Detect which cell encompasses the target text, then output its (X, Y) center coordinate. 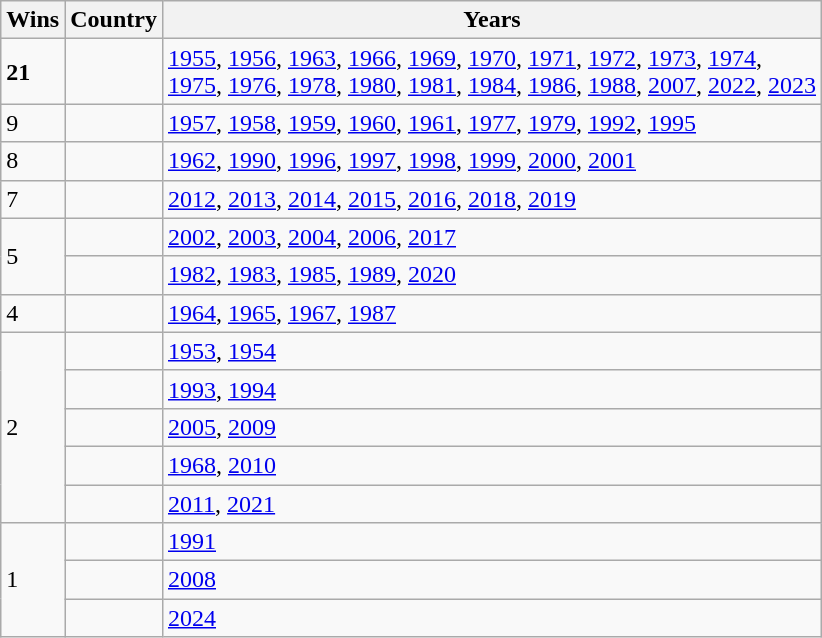
1964, 1965, 1967, 1987 (492, 313)
1991 (492, 542)
4 (33, 313)
5 (33, 256)
Years (492, 20)
8 (33, 161)
Country (114, 20)
2024 (492, 618)
1968, 2010 (492, 465)
21 (33, 72)
2002, 2003, 2004, 2006, 2017 (492, 237)
1993, 1994 (492, 389)
7 (33, 199)
1962, 1990, 1996, 1997, 1998, 1999, 2000, 2001 (492, 161)
1957, 1958, 1959, 1960, 1961, 1977, 1979, 1992, 1995 (492, 123)
2012, 2013, 2014, 2015, 2016, 2018, 2019 (492, 199)
1 (33, 580)
1955, 1956, 1963, 1966, 1969, 1970, 1971, 1972, 1973, 1974, 1975, 1976, 1978, 1980, 1981, 1984, 1986, 1988, 2007, 2022, 2023 (492, 72)
Wins (33, 20)
2 (33, 427)
1953, 1954 (492, 351)
2008 (492, 580)
2005, 2009 (492, 427)
1982, 1983, 1985, 1989, 2020 (492, 275)
9 (33, 123)
2011, 2021 (492, 503)
